Return the [X, Y] coordinate for the center point of the cell that contains the specified text.  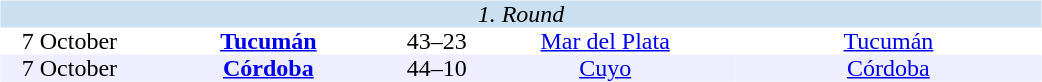
Mar del Plata [605, 42]
Cuyo [605, 68]
43–23 [438, 42]
44–10 [438, 68]
1. Round [520, 14]
